Find where the given text appears and provide that cell's center as [x, y] coordinate. 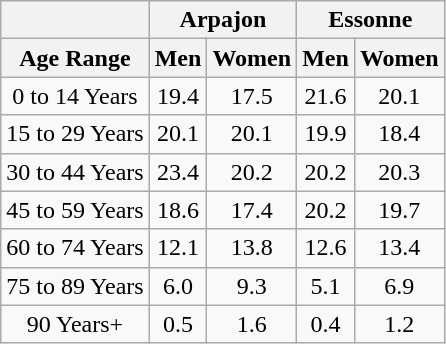
19.9 [326, 134]
12.1 [178, 248]
0.5 [178, 324]
18.6 [178, 210]
5.1 [326, 286]
23.4 [178, 172]
1.2 [399, 324]
19.7 [399, 210]
6.9 [399, 286]
21.6 [326, 96]
60 to 74 Years [75, 248]
18.4 [399, 134]
1.6 [252, 324]
Essonne [370, 20]
13.4 [399, 248]
6.0 [178, 286]
30 to 44 Years [75, 172]
17.5 [252, 96]
19.4 [178, 96]
75 to 89 Years [75, 286]
12.6 [326, 248]
20.3 [399, 172]
17.4 [252, 210]
15 to 29 Years [75, 134]
9.3 [252, 286]
0 to 14 Years [75, 96]
0.4 [326, 324]
45 to 59 Years [75, 210]
90 Years+ [75, 324]
Age Range [75, 58]
Arpajon [222, 20]
13.8 [252, 248]
